Locate the cell with the specified text and output its [X, Y] center coordinate. 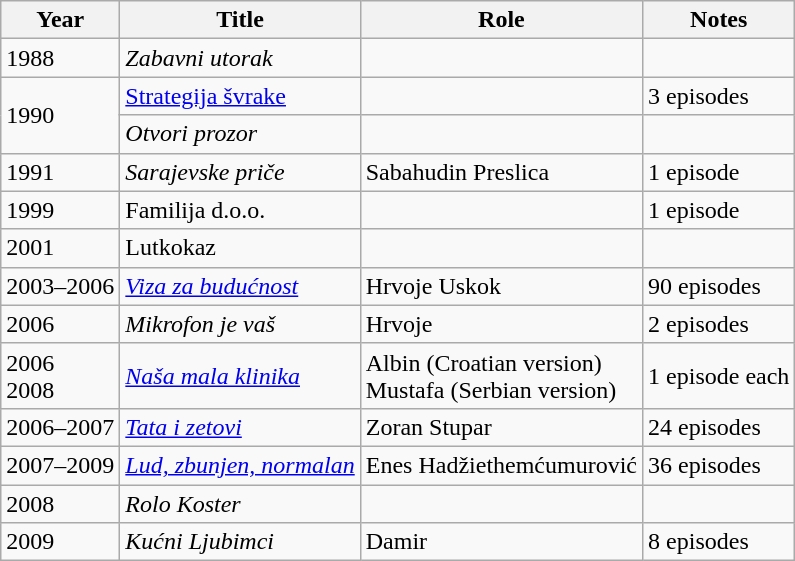
8 episodes [719, 542]
Mikrofon je vaš [240, 324]
Zoran Stupar [501, 427]
Albin (Croatian version) Mustafa (Serbian version) [501, 376]
Year [60, 20]
Naša mala klinika [240, 376]
24 episodes [719, 427]
1990 [60, 115]
2008 [60, 503]
Lutkokaz [240, 248]
2001 [60, 248]
Role [501, 20]
Zabavni utorak [240, 58]
2006–2007 [60, 427]
Familija d.o.o. [240, 210]
Hrvoje Uskok [501, 286]
2006 2008 [60, 376]
Notes [719, 20]
Lud, zbunjen, normalan [240, 465]
2003–2006 [60, 286]
Strategija švrake [240, 96]
36 episodes [719, 465]
Title [240, 20]
2007–2009 [60, 465]
Sarajevske priče [240, 172]
Kućni Ljubimci [240, 542]
Otvori prozor [240, 134]
Enes Hadžiethemćumurović [501, 465]
Sabahudin Preslica [501, 172]
2 episodes [719, 324]
2006 [60, 324]
1988 [60, 58]
90 episodes [719, 286]
2009 [60, 542]
Damir [501, 542]
1991 [60, 172]
1 episode each [719, 376]
Hrvoje [501, 324]
3 episodes [719, 96]
Viza za budućnost [240, 286]
1999 [60, 210]
Rolo Koster [240, 503]
Tata i zetovi [240, 427]
